Capture the cell that displays the provided text and extract its (x, y) central coordinate. 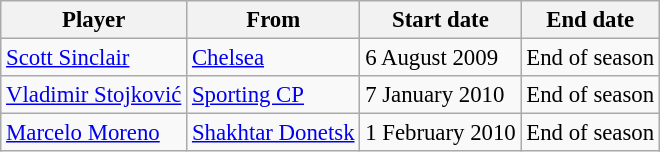
Shakhtar Donetsk (274, 133)
6 August 2009 (440, 58)
1 February 2010 (440, 133)
From (274, 20)
7 January 2010 (440, 95)
Marcelo Moreno (94, 133)
Player (94, 20)
Scott Sinclair (94, 58)
Chelsea (274, 58)
Sporting CP (274, 95)
Start date (440, 20)
End date (590, 20)
Vladimir Stojković (94, 95)
